Return (X, Y) of the center of cell containing provided text 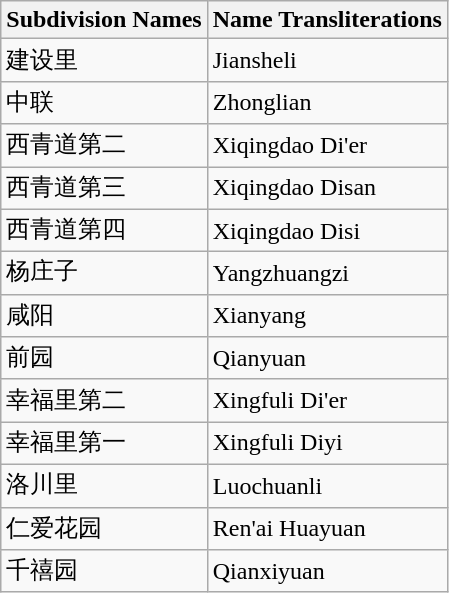
Qianxiyuan (327, 572)
Xingfuli Di'er (327, 400)
前园 (104, 358)
西青道第二 (104, 146)
Yangzhuangzi (327, 274)
Xianyang (327, 316)
Xiqingdao Disi (327, 230)
Qianyuan (327, 358)
西青道第三 (104, 188)
杨庄子 (104, 274)
西青道第四 (104, 230)
Zhonglian (327, 102)
Name Transliterations (327, 20)
Luochuanli (327, 486)
Xiqingdao Di'er (327, 146)
Xiqingdao Disan (327, 188)
千禧园 (104, 572)
建设里 (104, 60)
中联 (104, 102)
幸福里第一 (104, 444)
仁爱花园 (104, 528)
幸福里第二 (104, 400)
Xingfuli Diyi (327, 444)
Ren'ai Huayuan (327, 528)
洛川里 (104, 486)
Jiansheli (327, 60)
咸阳 (104, 316)
Subdivision Names (104, 20)
